Extract the (X, Y) coordinate from the center of the cell holding the provided text.  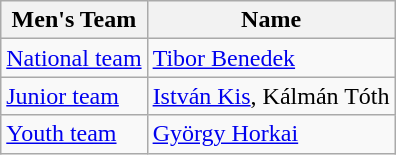
Youth team (74, 134)
István Kis, Kálmán Tóth (271, 96)
Men's Team (74, 20)
National team (74, 58)
Junior team (74, 96)
Name (271, 20)
Tibor Benedek (271, 58)
György Horkai (271, 134)
